Determine the (X, Y) coordinate at the center of the cell enclosing the given text.  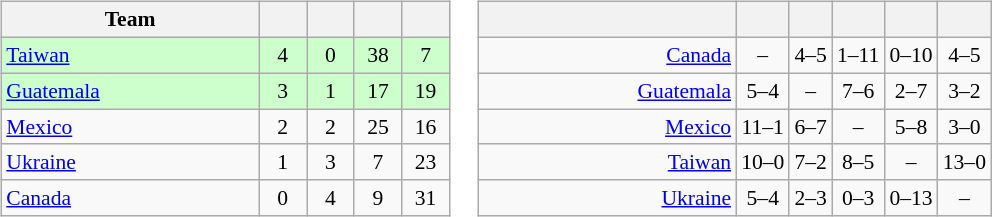
7–6 (858, 91)
8–5 (858, 162)
2–7 (910, 91)
3–2 (964, 91)
19 (426, 91)
13–0 (964, 162)
25 (378, 127)
3–0 (964, 127)
2–3 (810, 198)
17 (378, 91)
31 (426, 198)
1–11 (858, 55)
Team (130, 20)
5–8 (910, 127)
6–7 (810, 127)
7–2 (810, 162)
0–3 (858, 198)
9 (378, 198)
16 (426, 127)
0–13 (910, 198)
11–1 (762, 127)
38 (378, 55)
0–10 (910, 55)
23 (426, 162)
10–0 (762, 162)
